Capture the cell that displays the provided text and extract its (x, y) central coordinate. 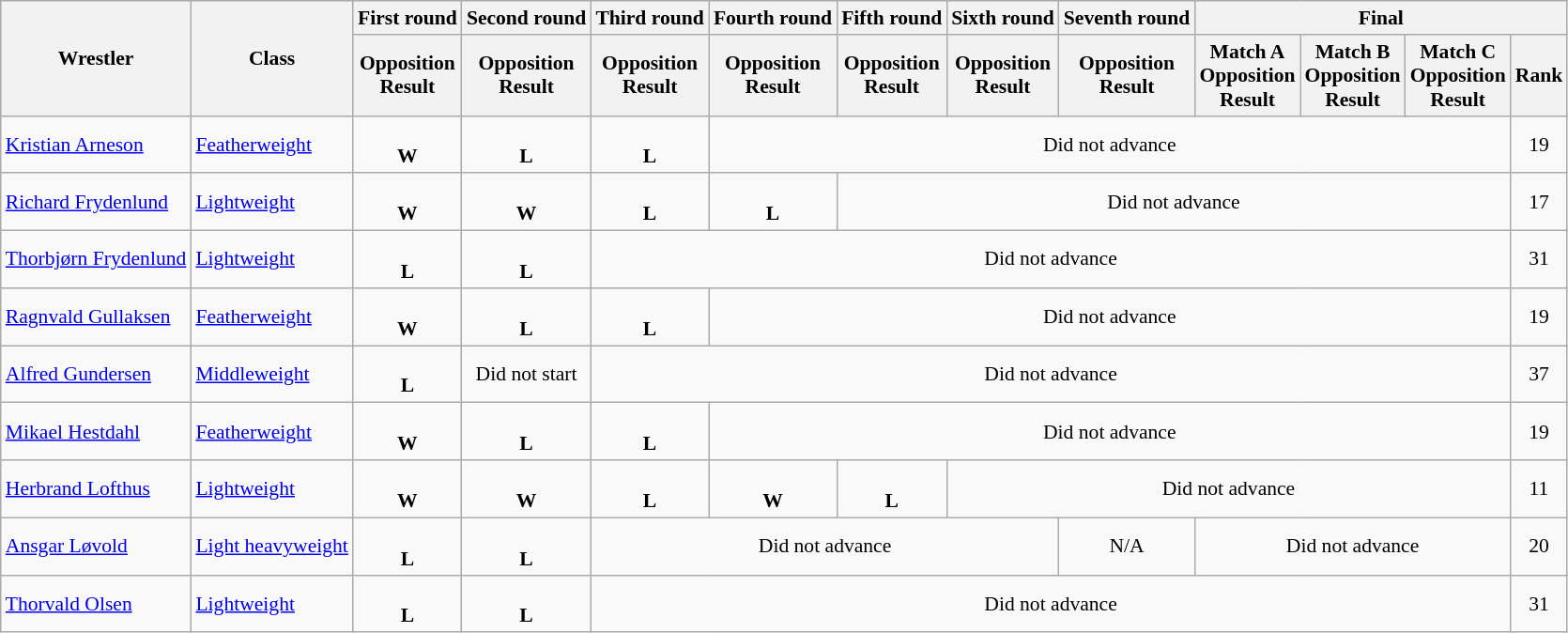
17 (1540, 203)
Match COppositionResult (1458, 75)
Herbrand Lofthus (96, 488)
Ragnvald Gullaksen (96, 317)
Ansgar Løvold (96, 547)
Kristian Arneson (96, 145)
Middleweight (272, 374)
Second round (527, 18)
Did not start (527, 374)
Rank (1540, 75)
37 (1540, 374)
Match AOppositionResult (1247, 75)
N/A (1127, 547)
Wrestler (96, 58)
Alfred Gundersen (96, 374)
Third round (650, 18)
Mikael Hestdahl (96, 432)
Richard Frydenlund (96, 203)
Thorvald Olsen (96, 603)
Class (272, 58)
Match BOppositionResult (1353, 75)
20 (1540, 547)
Fifth round (892, 18)
11 (1540, 488)
Light heavyweight (272, 547)
First round (407, 18)
Fourth round (773, 18)
Thorbjørn Frydenlund (96, 259)
Sixth round (1003, 18)
Final (1380, 18)
Seventh round (1127, 18)
